Locate the cell with the specified text and output its (X, Y) center coordinate. 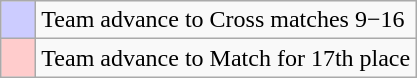
Team advance to Match for 17th place (226, 58)
Team advance to Cross matches 9−16 (226, 20)
